Search for the cell housing the specified text and yield its [x, y] center coordinate. 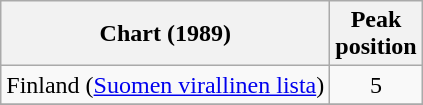
Peakposition [376, 34]
Chart (1989) [166, 34]
5 [376, 85]
Finland (Suomen virallinen lista) [166, 85]
